Scan for the cell matching the given text and deliver its (X, Y) coordinate at center. 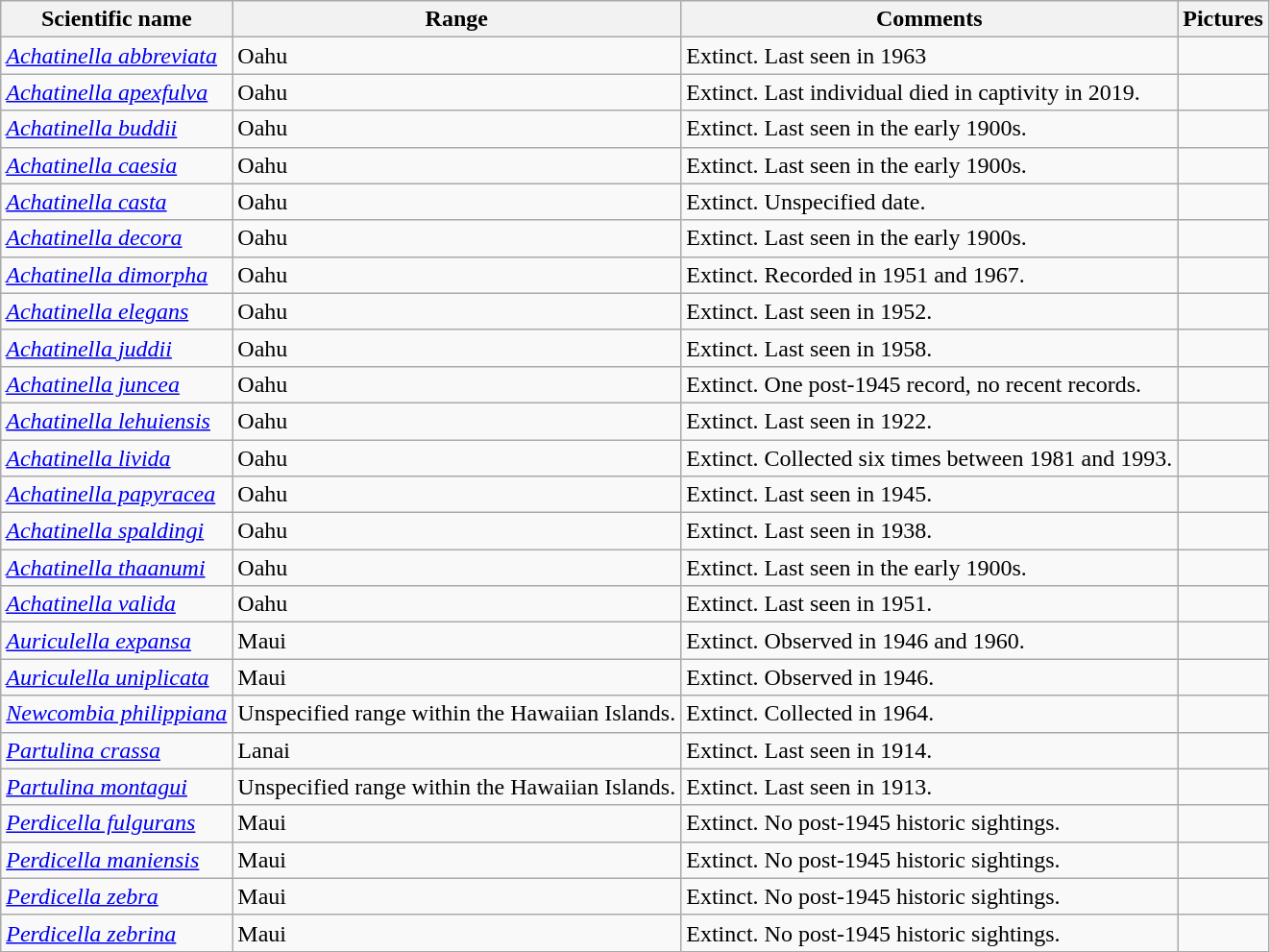
Extinct. Recorded in 1951 and 1967. (930, 275)
Achatinella spaldingi (117, 531)
Achatinella lehuiensis (117, 421)
Extinct. Last seen in 1958. (930, 348)
Achatinella decora (117, 238)
Extinct. Last seen in 1951. (930, 604)
Achatinella caesia (117, 165)
Extinct. Last seen in 1914. (930, 750)
Extinct. Last seen in 1945. (930, 495)
Extinct. Last seen in 1952. (930, 311)
Achatinella buddii (117, 129)
Auriculella uniplicata (117, 677)
Perdicella zebra (117, 896)
Perdicella zebrina (117, 933)
Achatinella livida (117, 458)
Achatinella thaanumi (117, 568)
Extinct. Collected in 1964. (930, 714)
Extinct. Unspecified date. (930, 202)
Achatinella juddii (117, 348)
Achatinella abbreviata (117, 56)
Extinct. Observed in 1946 and 1960. (930, 641)
Extinct. Observed in 1946. (930, 677)
Perdicella fulgurans (117, 823)
Range (457, 19)
Extinct. Last seen in 1922. (930, 421)
Achatinella apexfulva (117, 92)
Lanai (457, 750)
Partulina crassa (117, 750)
Extinct. Last seen in 1913. (930, 787)
Extinct. Last seen in 1938. (930, 531)
Newcombia philippiana (117, 714)
Extinct. One post-1945 record, no recent records. (930, 384)
Achatinella dimorpha (117, 275)
Achatinella juncea (117, 384)
Pictures (1224, 19)
Scientific name (117, 19)
Auriculella expansa (117, 641)
Extinct. Last seen in 1963 (930, 56)
Achatinella valida (117, 604)
Comments (930, 19)
Perdicella maniensis (117, 860)
Achatinella elegans (117, 311)
Partulina montagui (117, 787)
Extinct. Collected six times between 1981 and 1993. (930, 458)
Achatinella casta (117, 202)
Extinct. Last individual died in captivity in 2019. (930, 92)
Achatinella papyracea (117, 495)
